Identify which cell holds the provided text, then report its (X, Y) central coordinate. 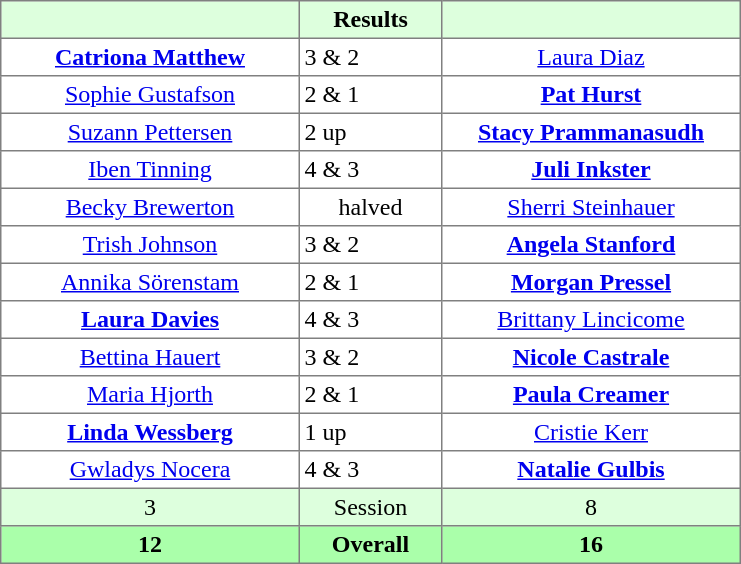
Gwladys Nocera (150, 470)
Morgan Pressel (591, 282)
8 (591, 507)
Session (370, 507)
Nicole Castrale (591, 357)
Laura Diaz (591, 57)
Annika Sörenstam (150, 282)
Natalie Gulbis (591, 470)
3 (150, 507)
1 up (370, 432)
Bettina Hauert (150, 357)
Suzann Pettersen (150, 132)
Becky Brewerton (150, 207)
Sherri Steinhauer (591, 207)
Trish Johnson (150, 245)
16 (591, 545)
Juli Inkster (591, 170)
Sophie Gustafson (150, 95)
Angela Stanford (591, 245)
2 up (370, 132)
Catriona Matthew (150, 57)
Linda Wessberg (150, 432)
halved (370, 207)
Brittany Lincicome (591, 320)
Overall (370, 545)
Laura Davies (150, 320)
Pat Hurst (591, 95)
Results (370, 20)
12 (150, 545)
Cristie Kerr (591, 432)
Stacy Prammanasudh (591, 132)
Maria Hjorth (150, 395)
Paula Creamer (591, 395)
Iben Tinning (150, 170)
